Capture the cell that displays the provided text and extract its (x, y) central coordinate. 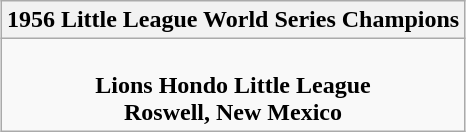
Lions Hondo Little LeagueRoswell, New Mexico (232, 85)
1956 Little League World Series Champions (232, 20)
